Determine the (X, Y) coordinate at the center of the cell enclosing the given text.  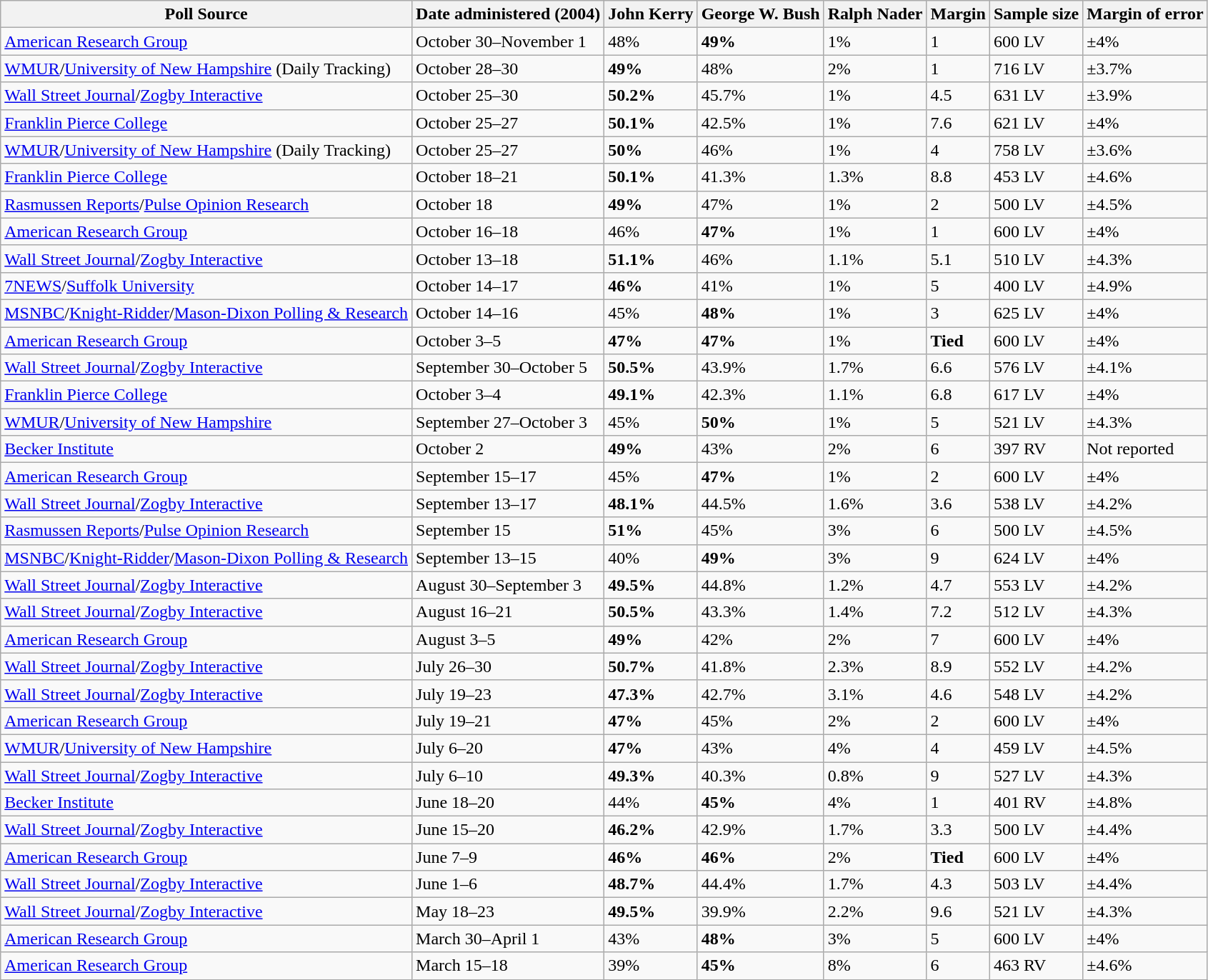
624 LV (1036, 558)
±3.9% (1146, 96)
503 LV (1036, 884)
±4.1% (1146, 368)
7.2 (958, 612)
October 30–November 1 (509, 41)
July 6–20 (509, 748)
401 RV (1036, 803)
7NEWS/Suffolk University (206, 286)
Date administered (2004) (509, 14)
51% (651, 531)
43.9% (760, 368)
±4.9% (1146, 286)
3 (958, 313)
1.4% (875, 612)
47.3% (651, 694)
42.5% (760, 123)
576 LV (1036, 368)
John Kerry (651, 14)
1.3% (875, 177)
October 25–30 (509, 96)
459 LV (1036, 748)
Sample size (1036, 14)
2.2% (875, 911)
42.9% (760, 830)
8% (875, 966)
7 (958, 639)
Poll Source (206, 14)
512 LV (1036, 612)
George W. Bush (760, 14)
June 18–20 (509, 803)
44.5% (760, 504)
September 27–October 3 (509, 422)
50.2% (651, 96)
October 14–17 (509, 286)
October 16–18 (509, 231)
June 15–20 (509, 830)
July 6–10 (509, 775)
9.6 (958, 911)
45.7% (760, 96)
758 LV (1036, 150)
September 13–15 (509, 558)
46.2% (651, 830)
453 LV (1036, 177)
March 15–18 (509, 966)
August 3–5 (509, 639)
527 LV (1036, 775)
September 15 (509, 531)
0.8% (875, 775)
42.7% (760, 694)
625 LV (1036, 313)
44.8% (760, 585)
41.3% (760, 177)
39% (651, 966)
3.3 (958, 830)
50.7% (651, 666)
June 7–9 (509, 857)
48.7% (651, 884)
July 19–23 (509, 694)
June 1–6 (509, 884)
538 LV (1036, 504)
September 15–17 (509, 476)
49.3% (651, 775)
Margin (958, 14)
463 RV (1036, 966)
8.8 (958, 177)
400 LV (1036, 286)
621 LV (1036, 123)
4.5 (958, 96)
±3.6% (1146, 150)
43.3% (760, 612)
October 13–18 (509, 259)
4.7 (958, 585)
51.1% (651, 259)
4.6 (958, 694)
1.2% (875, 585)
August 16–21 (509, 612)
October 3–5 (509, 341)
3.6 (958, 504)
716 LV (1036, 69)
October 18–21 (509, 177)
6.6 (958, 368)
41.8% (760, 666)
March 30–April 1 (509, 939)
July 19–21 (509, 721)
39.9% (760, 911)
October 18 (509, 204)
September 13–17 (509, 504)
397 RV (1036, 449)
617 LV (1036, 395)
4.3 (958, 884)
September 30–October 5 (509, 368)
October 3–4 (509, 395)
7.6 (958, 123)
5.1 (958, 259)
Ralph Nader (875, 14)
40.3% (760, 775)
49.1% (651, 395)
44.4% (760, 884)
631 LV (1036, 96)
42.3% (760, 395)
±4.8% (1146, 803)
Margin of error (1146, 14)
July 26–30 (509, 666)
8.9 (958, 666)
553 LV (1036, 585)
552 LV (1036, 666)
±3.7% (1146, 69)
41% (760, 286)
October 28–30 (509, 69)
40% (651, 558)
2.3% (875, 666)
October 2 (509, 449)
48.1% (651, 504)
August 30–September 3 (509, 585)
44% (651, 803)
1.6% (875, 504)
May 18–23 (509, 911)
6.8 (958, 395)
548 LV (1036, 694)
42% (760, 639)
3.1% (875, 694)
Not reported (1146, 449)
October 14–16 (509, 313)
510 LV (1036, 259)
